From the cell containing the given text, extract its center point as (x, y) coordinate. 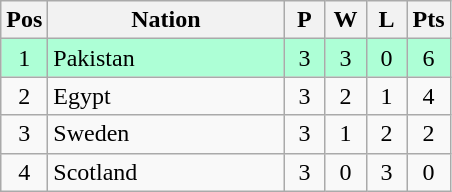
W (346, 20)
6 (428, 58)
Nation (166, 20)
Egypt (166, 96)
Pos (24, 20)
Sweden (166, 134)
P (304, 20)
L (386, 20)
Pakistan (166, 58)
Pts (428, 20)
Scotland (166, 172)
